Find where the given text appears and provide that cell's center as [X, Y] coordinate. 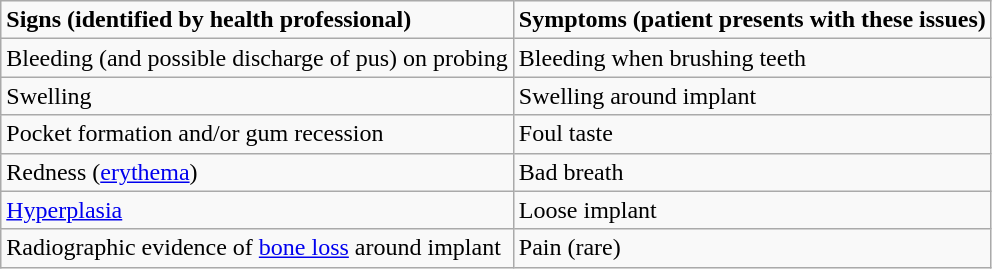
Radiographic evidence of bone loss around implant [258, 248]
Symptoms (patient presents with these issues) [752, 20]
Pocket formation and/or gum recession [258, 134]
Swelling around implant [752, 96]
Foul taste [752, 134]
Swelling [258, 96]
Loose implant [752, 210]
Signs (identified by health professional) [258, 20]
Bleeding (and possible discharge of pus) on probing [258, 58]
Bad breath [752, 172]
Redness (erythema) [258, 172]
Bleeding when brushing teeth [752, 58]
Hyperplasia [258, 210]
Pain (rare) [752, 248]
